From the cell containing the given text, extract its center point as [x, y] coordinate. 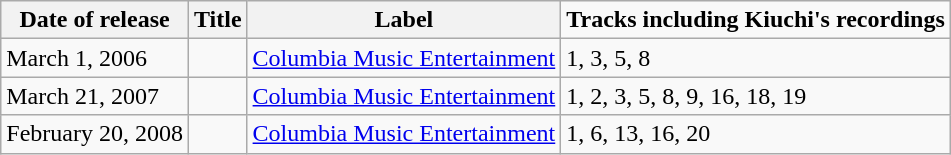
Date of release [95, 20]
1, 6, 13, 16, 20 [756, 134]
March 1, 2006 [95, 58]
Title [218, 20]
Tracks including Kiuchi's recordings [756, 20]
1, 2, 3, 5, 8, 9, 16, 18, 19 [756, 96]
Label [404, 20]
March 21, 2007 [95, 96]
February 20, 2008 [95, 134]
1, 3, 5, 8 [756, 58]
